Scan for the cell matching the given text and deliver its (x, y) coordinate at center. 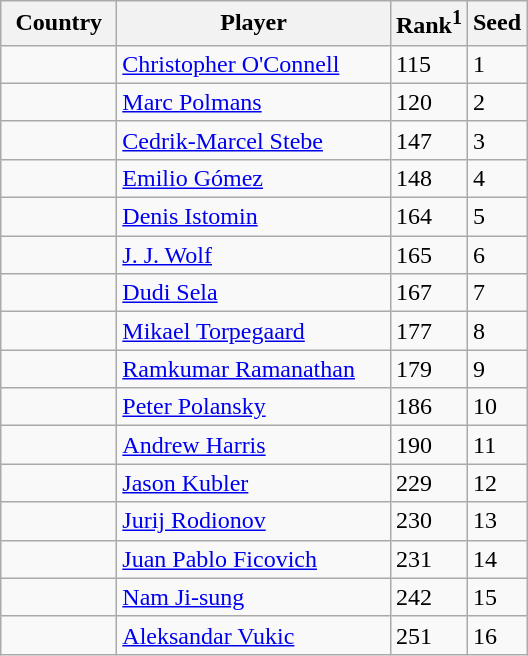
186 (428, 407)
Ramkumar Ramanathan (254, 369)
Andrew Harris (254, 445)
J. J. Wolf (254, 255)
179 (428, 369)
242 (428, 597)
190 (428, 445)
10 (496, 407)
115 (428, 64)
Emilio Gómez (254, 178)
4 (496, 178)
165 (428, 255)
Cedrik-Marcel Stebe (254, 140)
Denis Istomin (254, 217)
Nam Ji-sung (254, 597)
15 (496, 597)
Jason Kubler (254, 483)
7 (496, 293)
229 (428, 483)
6 (496, 255)
Seed (496, 24)
148 (428, 178)
231 (428, 559)
Jurij Rodionov (254, 521)
Juan Pablo Ficovich (254, 559)
Dudi Sela (254, 293)
8 (496, 331)
3 (496, 140)
251 (428, 635)
167 (428, 293)
14 (496, 559)
Marc Polmans (254, 102)
Player (254, 24)
177 (428, 331)
Rank1 (428, 24)
147 (428, 140)
12 (496, 483)
Country (59, 24)
Peter Polansky (254, 407)
9 (496, 369)
13 (496, 521)
Aleksandar Vukic (254, 635)
Mikael Torpegaard (254, 331)
16 (496, 635)
Christopher O'Connell (254, 64)
1 (496, 64)
120 (428, 102)
164 (428, 217)
2 (496, 102)
11 (496, 445)
5 (496, 217)
230 (428, 521)
